Pinpoint the cell where the given text exists, returning its (X, Y) midpoint coordinate. 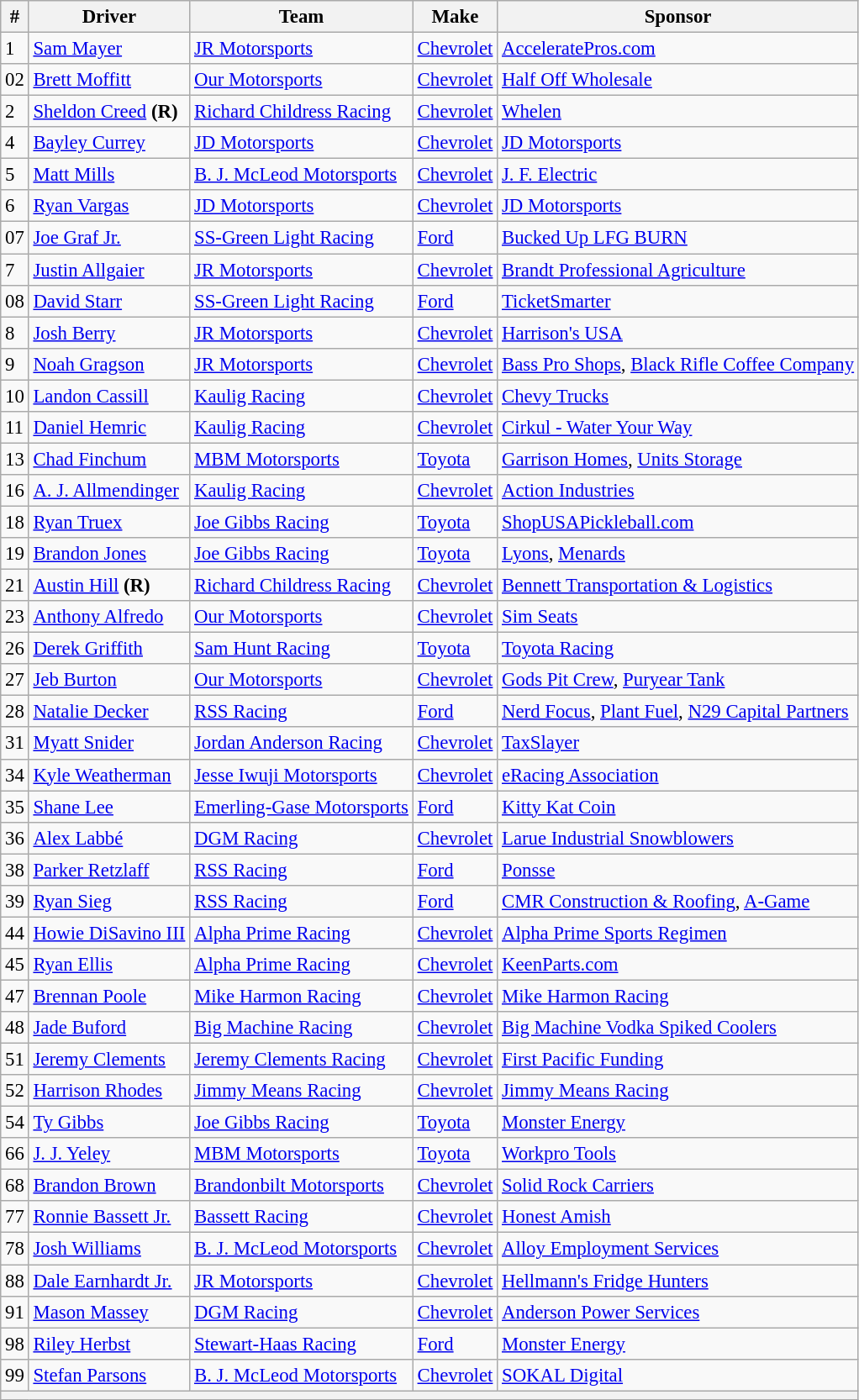
# (15, 17)
23 (15, 617)
08 (15, 301)
91 (15, 1312)
Lyons, Menards (678, 554)
Cirkul - Water Your Way (678, 428)
10 (15, 396)
Ponsse (678, 870)
Sheldon Creed (R) (109, 112)
31 (15, 744)
27 (15, 680)
8 (15, 333)
02 (15, 80)
Joe Graf Jr. (109, 238)
Half Off Wholesale (678, 80)
Hellmann's Fridge Hunters (678, 1281)
Solid Rock Carriers (678, 1186)
88 (15, 1281)
38 (15, 870)
Landon Cassill (109, 396)
Matt Mills (109, 175)
Chad Finchum (109, 459)
Nerd Focus, Plant Fuel, N29 Capital Partners (678, 712)
Jeb Burton (109, 680)
47 (15, 996)
Garrison Homes, Units Storage (678, 459)
48 (15, 1028)
Jade Buford (109, 1028)
Alloy Employment Services (678, 1249)
51 (15, 1060)
Josh Berry (109, 333)
TaxSlayer (678, 744)
77 (15, 1218)
16 (15, 491)
Harrison's USA (678, 333)
Austin Hill (R) (109, 586)
44 (15, 933)
Sam Mayer (109, 49)
Anthony Alfredo (109, 617)
28 (15, 712)
45 (15, 965)
Big Machine Racing (302, 1028)
Noah Gragson (109, 364)
Brandonbilt Motorsports (302, 1186)
J. J. Yeley (109, 1154)
Stefan Parsons (109, 1375)
18 (15, 522)
eRacing Association (678, 775)
Brandon Jones (109, 554)
1 (15, 49)
Brennan Poole (109, 996)
Josh Williams (109, 1249)
A. J. Allmendinger (109, 491)
35 (15, 807)
Brett Moffitt (109, 80)
66 (15, 1154)
Mason Massey (109, 1312)
2 (15, 112)
5 (15, 175)
AcceleratePros.com (678, 49)
Ryan Ellis (109, 965)
Howie DiSavino III (109, 933)
Daniel Hemric (109, 428)
Jeremy Clements Racing (302, 1060)
Bassett Racing (302, 1218)
Derek Griffith (109, 649)
07 (15, 238)
David Starr (109, 301)
Driver (109, 17)
Kitty Kat Coin (678, 807)
Emerling-Gase Motorsports (302, 807)
TicketSmarter (678, 301)
4 (15, 143)
Team (302, 17)
CMR Construction & Roofing, A-Game (678, 902)
Jeremy Clements (109, 1060)
Stewart-Haas Racing (302, 1344)
Action Industries (678, 491)
Alex Labbé (109, 838)
Bayley Currey (109, 143)
Myatt Snider (109, 744)
J. F. Electric (678, 175)
Shane Lee (109, 807)
Ryan Vargas (109, 206)
6 (15, 206)
26 (15, 649)
Make (455, 17)
Brandt Professional Agriculture (678, 270)
Sam Hunt Racing (302, 649)
13 (15, 459)
SOKAL Digital (678, 1375)
Harrison Rhodes (109, 1091)
Ty Gibbs (109, 1123)
Ryan Truex (109, 522)
Whelen (678, 112)
Ronnie Bassett Jr. (109, 1218)
Justin Allgaier (109, 270)
Gods Pit Crew, Puryear Tank (678, 680)
Honest Amish (678, 1218)
Bass Pro Shops, Black Rifle Coffee Company (678, 364)
68 (15, 1186)
7 (15, 270)
Larue Industrial Snowblowers (678, 838)
Bennett Transportation & Logistics (678, 586)
Jesse Iwuji Motorsports (302, 775)
9 (15, 364)
Riley Herbst (109, 1344)
34 (15, 775)
ShopUSAPickleball.com (678, 522)
99 (15, 1375)
Sim Seats (678, 617)
Big Machine Vodka Spiked Coolers (678, 1028)
KeenParts.com (678, 965)
39 (15, 902)
Workpro Tools (678, 1154)
Jordan Anderson Racing (302, 744)
78 (15, 1249)
Sponsor (678, 17)
Dale Earnhardt Jr. (109, 1281)
36 (15, 838)
Natalie Decker (109, 712)
Chevy Trucks (678, 396)
21 (15, 586)
Brandon Brown (109, 1186)
19 (15, 554)
Parker Retzlaff (109, 870)
98 (15, 1344)
52 (15, 1091)
Toyota Racing (678, 649)
11 (15, 428)
Alpha Prime Sports Regimen (678, 933)
Ryan Sieg (109, 902)
Anderson Power Services (678, 1312)
Kyle Weatherman (109, 775)
Bucked Up LFG BURN (678, 238)
54 (15, 1123)
First Pacific Funding (678, 1060)
